Determine the [X, Y] coordinate at the center of the cell enclosing the given text.  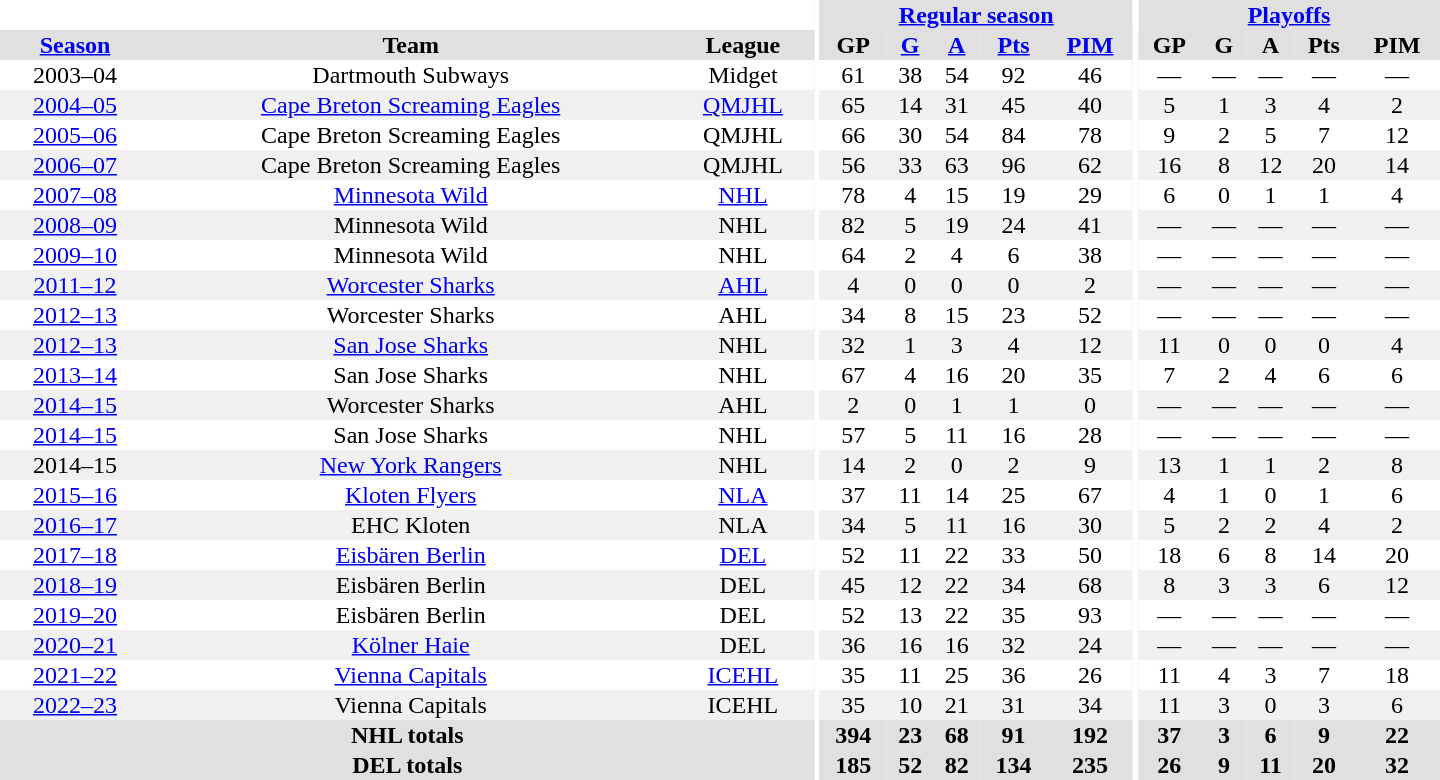
2019–20 [75, 615]
Kloten Flyers [410, 495]
2008–09 [75, 225]
Playoffs [1289, 15]
2013–14 [75, 375]
28 [1090, 435]
DEL totals [407, 765]
2004–05 [75, 105]
2009–10 [75, 255]
93 [1090, 615]
66 [854, 135]
2006–07 [75, 165]
134 [1014, 765]
29 [1090, 195]
91 [1014, 735]
Regular season [976, 15]
57 [854, 435]
Dartmouth Subways [410, 75]
2007–08 [75, 195]
Season [75, 45]
2016–17 [75, 525]
84 [1014, 135]
65 [854, 105]
61 [854, 75]
96 [1014, 165]
63 [956, 165]
Team [410, 45]
185 [854, 765]
2021–22 [75, 675]
2020–21 [75, 645]
EHC Kloten [410, 525]
40 [1090, 105]
2022–23 [75, 705]
10 [910, 705]
41 [1090, 225]
2015–16 [75, 495]
Midget [742, 75]
21 [956, 705]
50 [1090, 555]
46 [1090, 75]
2005–06 [75, 135]
64 [854, 255]
56 [854, 165]
235 [1090, 765]
394 [854, 735]
192 [1090, 735]
62 [1090, 165]
2018–19 [75, 585]
2017–18 [75, 555]
2011–12 [75, 285]
NHL totals [407, 735]
92 [1014, 75]
2003–04 [75, 75]
Kölner Haie [410, 645]
New York Rangers [410, 465]
League [742, 45]
